Return [X, Y] of the center of cell containing provided text 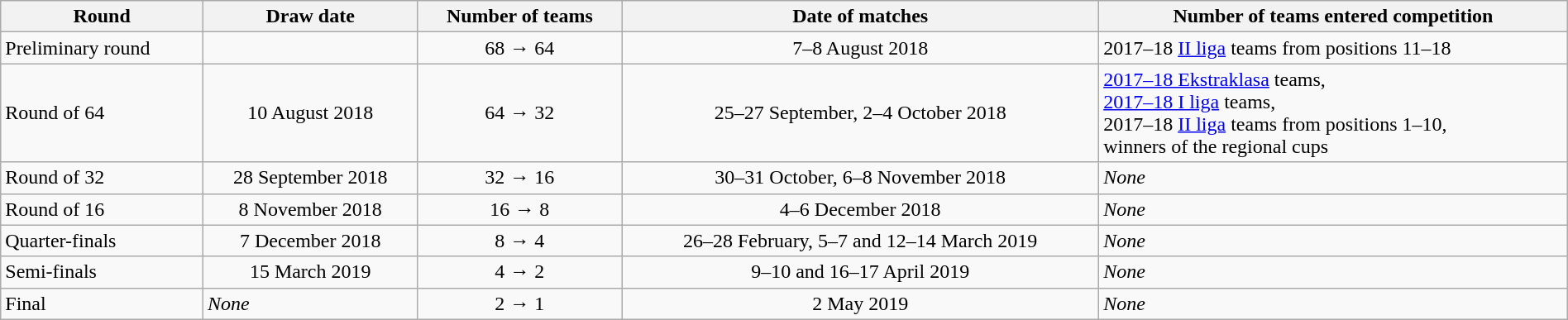
Number of teams entered competition [1333, 17]
2017–18 Ekstraklasa teams,2017–18 I liga teams,2017–18 II liga teams from positions 1–10,winners of the regional cups [1333, 112]
Draw date [310, 17]
4–6 December 2018 [860, 209]
2 May 2019 [860, 303]
68 → 64 [519, 48]
26–28 February, 5–7 and 12–14 March 2019 [860, 241]
16 → 8 [519, 209]
Quarter-finals [103, 241]
Final [103, 303]
Round of 32 [103, 178]
64 → 32 [519, 112]
Round [103, 17]
7–8 August 2018 [860, 48]
Round of 64 [103, 112]
4 → 2 [519, 272]
28 September 2018 [310, 178]
Semi-finals [103, 272]
8 November 2018 [310, 209]
7 December 2018 [310, 241]
25–27 September, 2–4 October 2018 [860, 112]
Preliminary round [103, 48]
2017–18 II liga teams from positions 11–18 [1333, 48]
30–31 October, 6–8 November 2018 [860, 178]
2 → 1 [519, 303]
Date of matches [860, 17]
32 → 16 [519, 178]
8 → 4 [519, 241]
Number of teams [519, 17]
9–10 and 16–17 April 2019 [860, 272]
Round of 16 [103, 209]
10 August 2018 [310, 112]
15 March 2019 [310, 272]
